Search for the cell housing the specified text and yield its (X, Y) center coordinate. 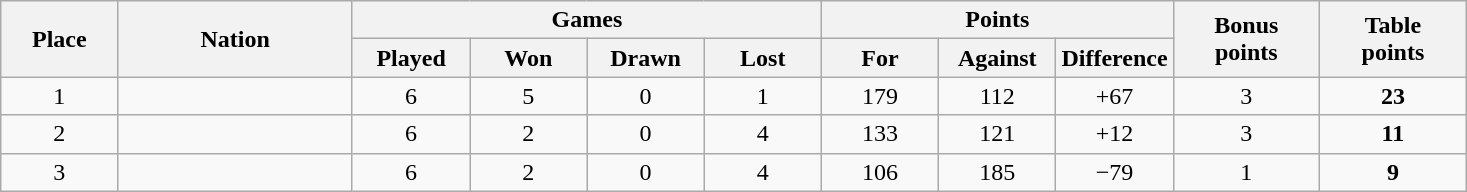
Played (410, 58)
For (880, 58)
Bonuspoints (1246, 39)
Against (998, 58)
112 (998, 96)
Won (528, 58)
5 (528, 96)
Tablepoints (1394, 39)
11 (1394, 134)
Difference (1114, 58)
Drawn (646, 58)
9 (1394, 172)
Points (997, 20)
Place (60, 39)
Lost (762, 58)
Games (586, 20)
133 (880, 134)
121 (998, 134)
106 (880, 172)
+67 (1114, 96)
+12 (1114, 134)
−79 (1114, 172)
185 (998, 172)
179 (880, 96)
23 (1394, 96)
Nation (235, 39)
